Return the [x, y] coordinate for the center point of the cell that contains the specified text.  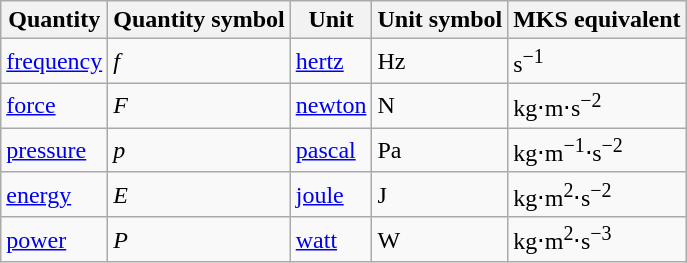
p [199, 150]
f [199, 62]
F [199, 106]
P [199, 240]
kg⋅m⋅s−2 [597, 106]
joule [331, 194]
Hz [440, 62]
power [54, 240]
frequency [54, 62]
Quantity symbol [199, 20]
Quantity [54, 20]
energy [54, 194]
Unit symbol [440, 20]
kg⋅m2⋅s−3 [597, 240]
kg⋅m2⋅s−2 [597, 194]
MKS equivalent [597, 20]
J [440, 194]
force [54, 106]
s−1 [597, 62]
W [440, 240]
N [440, 106]
hertz [331, 62]
newton [331, 106]
pascal [331, 150]
kg⋅m−1⋅s−2 [597, 150]
E [199, 194]
Unit [331, 20]
watt [331, 240]
pressure [54, 150]
Pa [440, 150]
